Locate the cell with the specified text and output its (x, y) center coordinate. 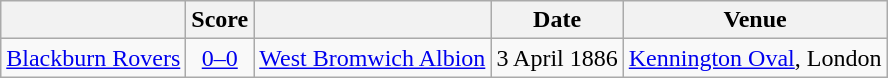
Kennington Oval, London (755, 58)
Blackburn Rovers (94, 58)
Venue (755, 20)
0–0 (220, 58)
Date (557, 20)
Score (220, 20)
3 April 1886 (557, 58)
West Bromwich Albion (372, 58)
